Locate the cell with the specified text and output its [X, Y] center coordinate. 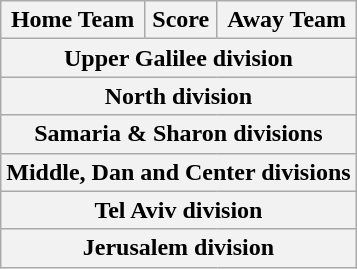
North division [178, 96]
Away Team [286, 20]
Home Team [73, 20]
Score [180, 20]
Samaria & Sharon divisions [178, 134]
Jerusalem division [178, 248]
Middle, Dan and Center divisions [178, 172]
Tel Aviv division [178, 210]
Upper Galilee division [178, 58]
